Search for the cell housing the specified text and yield its (X, Y) center coordinate. 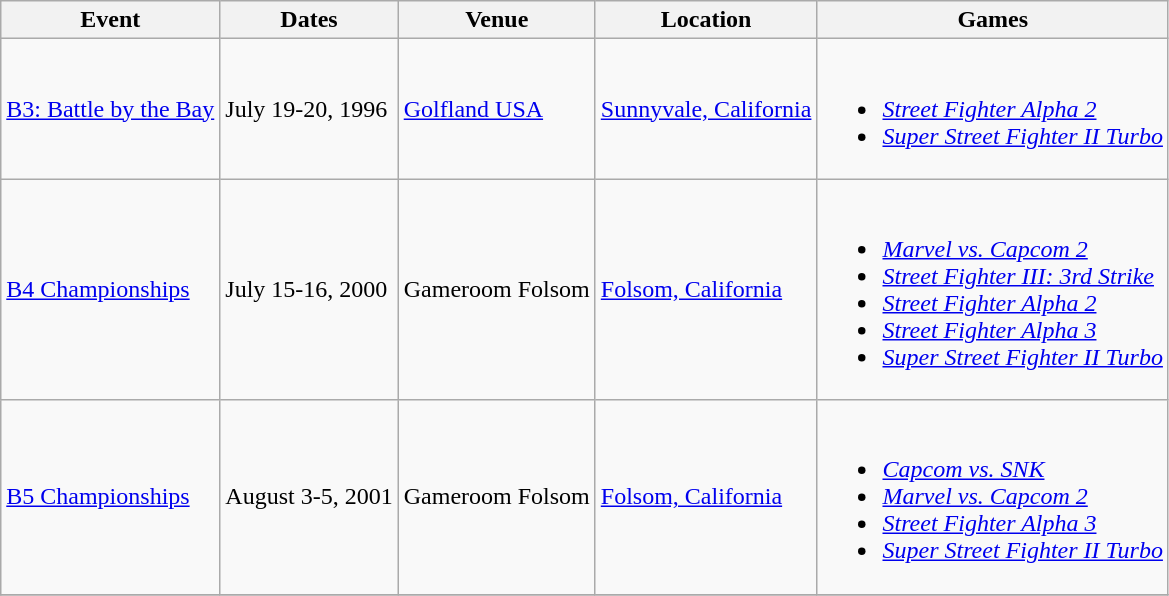
Dates (309, 20)
B3: Battle by the Bay (110, 109)
B4 Championships (110, 290)
Marvel vs. Capcom 2Street Fighter III: 3rd StrikeStreet Fighter Alpha 2Street Fighter Alpha 3Super Street Fighter II Turbo (992, 290)
Event (110, 20)
July 19-20, 1996 (309, 109)
August 3-5, 2001 (309, 497)
Location (706, 20)
B5 Championships (110, 497)
Venue (496, 20)
July 15-16, 2000 (309, 290)
Street Fighter Alpha 2Super Street Fighter II Turbo (992, 109)
Sunnyvale, California (706, 109)
Golfland USA (496, 109)
Games (992, 20)
Capcom vs. SNKMarvel vs. Capcom 2Street Fighter Alpha 3Super Street Fighter II Turbo (992, 497)
